Locate the cell with the specified text and output its (X, Y) center coordinate. 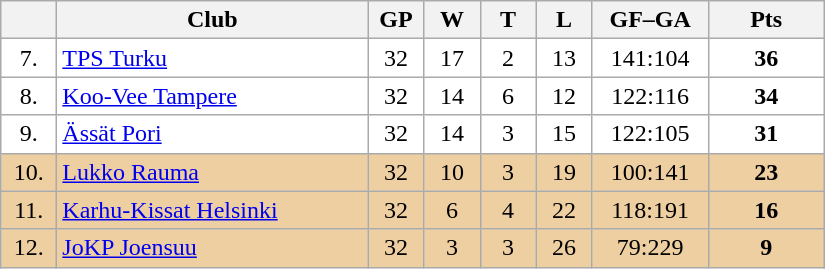
Ässät Pori (212, 134)
4 (508, 210)
34 (766, 96)
12. (29, 248)
L (564, 20)
141:104 (650, 58)
Lukko Rauma (212, 172)
122:105 (650, 134)
10. (29, 172)
36 (766, 58)
12 (564, 96)
10 (452, 172)
11. (29, 210)
26 (564, 248)
GF–GA (650, 20)
8. (29, 96)
13 (564, 58)
100:141 (650, 172)
15 (564, 134)
Pts (766, 20)
122:116 (650, 96)
7. (29, 58)
W (452, 20)
9 (766, 248)
TPS Turku (212, 58)
JoKP Joensuu (212, 248)
19 (564, 172)
31 (766, 134)
118:191 (650, 210)
16 (766, 210)
Koo-Vee Tampere (212, 96)
23 (766, 172)
Club (212, 20)
Karhu-Kissat Helsinki (212, 210)
79:229 (650, 248)
GP (396, 20)
17 (452, 58)
22 (564, 210)
9. (29, 134)
2 (508, 58)
T (508, 20)
